Pinpoint the cell where the given text exists, returning its [x, y] midpoint coordinate. 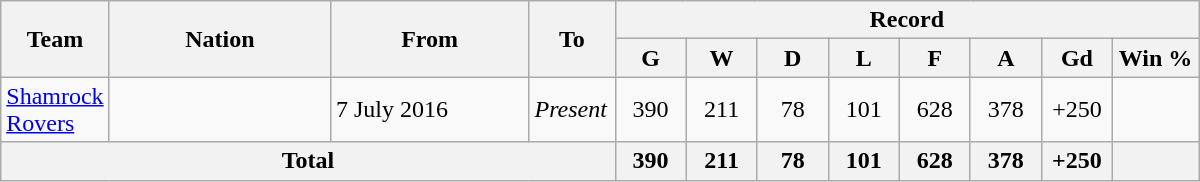
Record [907, 20]
Shamrock Rovers [56, 110]
7 July 2016 [430, 110]
W [722, 58]
Gd [1076, 58]
Team [56, 39]
A [1006, 58]
L [864, 58]
F [934, 58]
From [430, 39]
Present [572, 110]
To [572, 39]
D [792, 58]
Total [308, 161]
Nation [220, 39]
G [650, 58]
Win % [1155, 58]
